Extract the (X, Y) coordinate from the center of the cell holding the provided text.  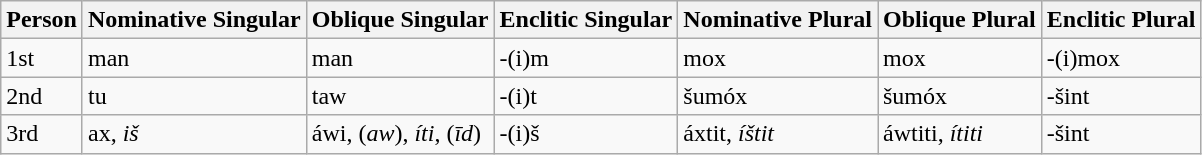
2nd (42, 96)
Enclitic Plural (1121, 20)
-(i)mox (1121, 58)
Oblique Plural (960, 20)
Enclitic Singular (586, 20)
Nominative Plural (778, 20)
taw (400, 96)
-(i)m (586, 58)
-(i)š (586, 134)
-(i)t (586, 96)
1st (42, 58)
tu (194, 96)
ax, iš (194, 134)
Oblique Singular (400, 20)
Nominative Singular (194, 20)
áwi, (aw), íti, (īd) (400, 134)
áxtit, íštit (778, 134)
3rd (42, 134)
áwtiti, ítiti (960, 134)
Person (42, 20)
